Return the (x, y) coordinate for the center point of the cell that contains the specified text.  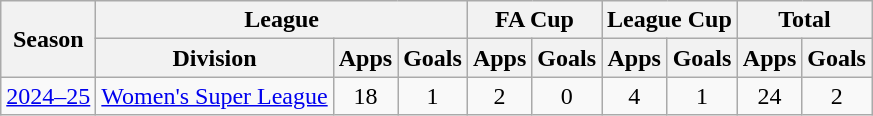
League Cup (670, 20)
Total (804, 20)
FA Cup (534, 20)
Season (48, 39)
18 (365, 96)
0 (567, 96)
24 (769, 96)
Division (214, 58)
2024–25 (48, 96)
4 (634, 96)
League (282, 20)
Women's Super League (214, 96)
